Determine the (X, Y) coordinate at the center of the cell enclosing the given text.  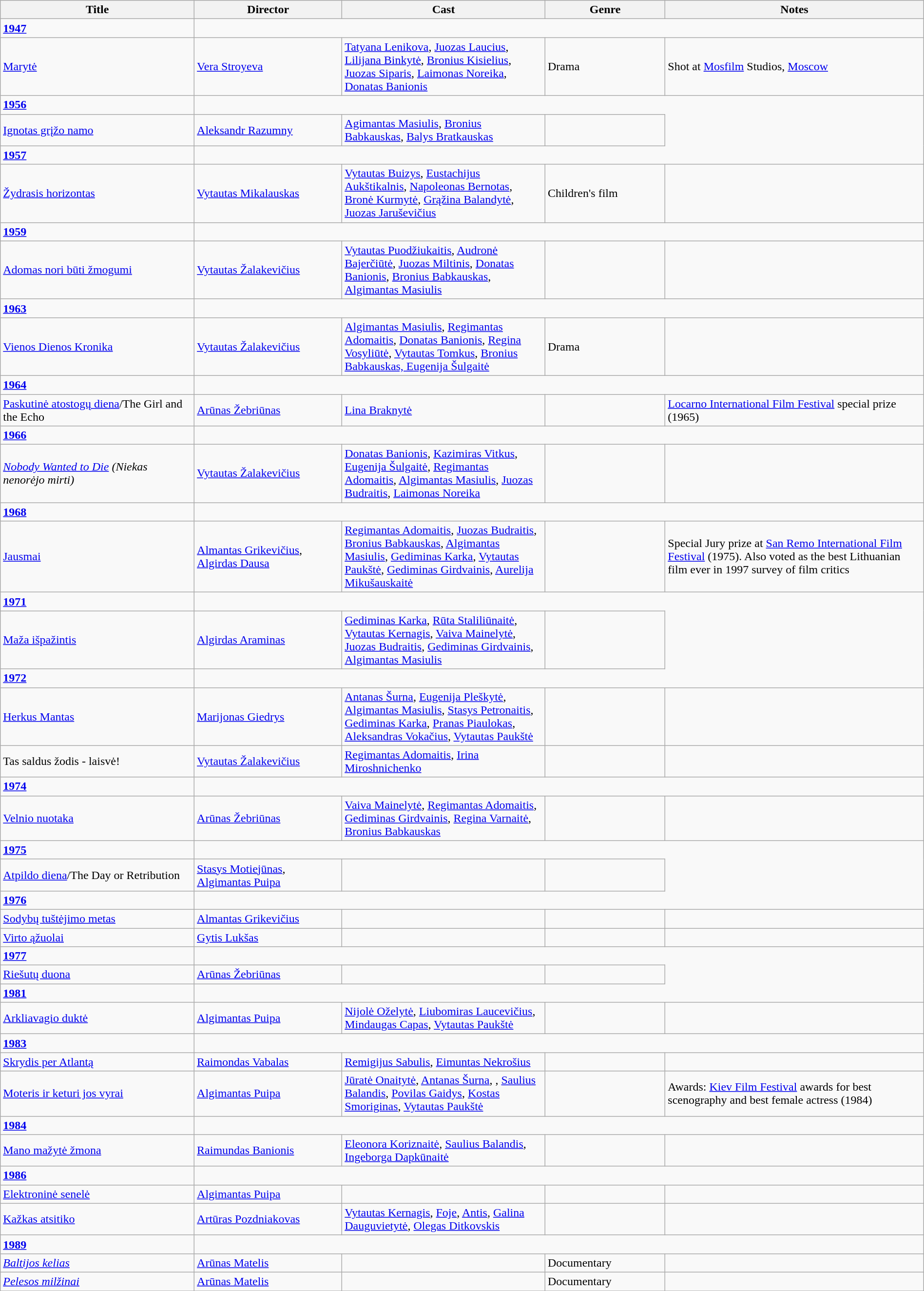
Herkus Mantas (97, 717)
Marijonas Giedrys (268, 717)
Velnio nuotaka (97, 818)
Jausmai (97, 557)
Children's film (605, 193)
Paskutinė atostogų diena/The Girl and the Echo (97, 410)
Nijolė Oželytė, Liubomiras Laucevičius, Mindaugas Capas, Vytautas Paukštė (443, 1018)
Ignotas grįžo namo (97, 130)
1957 (97, 155)
Baltijos kelias (97, 1263)
Special Jury prize at San Remo International Film Festival (1975). Also voted as the best Lithuanian film ever in 1997 survey of film critics (794, 557)
1983 (97, 1043)
Vytautas Mikalauskas (268, 193)
Marytė (97, 66)
1984 (97, 1125)
1959 (97, 232)
1963 (97, 308)
Kažkas atsitiko (97, 1219)
Arkliavagio duktė (97, 1018)
Pelesos milžinai (97, 1281)
Almantas Grikevičius, Algirdas Dausa (268, 557)
Mano mažytė žmona (97, 1151)
Agimantas Masiulis, Bronius Babkauskas, Balys Bratkauskas (443, 130)
1968 (97, 512)
Skrydis per Atlantą (97, 1062)
1977 (97, 956)
Antanas Šurna, Eugenija Pleškytė, Algimantas Masiulis, Stasys Petronaitis, Gediminas Karka, Pranas Piaulokas, Aleksandras Vokačius, Vytautas Paukštė (443, 717)
1989 (97, 1244)
Tas saldus žodis - laisvė! (97, 762)
Donatas Banionis, Kazimiras Vitkus, Eugenija Šulgaitė, Regimantas Adomaitis, Algimantas Masiulis, Juozas Budraitis, Laimonas Noreika (443, 474)
1974 (97, 786)
1956 (97, 105)
Cast (443, 10)
Aleksandr Razumny (268, 130)
Eleonora Koriznaitė, Saulius Balandis, Ingeborga Dapkūnaitė (443, 1151)
Gediminas Karka, Rūta Staliliūnaitė, Vytautas Kernagis, Vaiva Mainelytė, Juozas Budraitis, Gediminas Girdvainis, Algimantas Masiulis (443, 640)
Vienos Dienos Kronika (97, 346)
Tatyana Lenikova, Juozas Laucius, Lilijana Binkytė, Bronius Kisielius, Juozas Siparis, Laimonas Noreika, Donatas Banionis (443, 66)
Elektroninė senelė (97, 1194)
Shot at Mosfilm Studios, Moscow (794, 66)
Riešutų duona (97, 975)
Moteris ir keturi jos vyrai (97, 1094)
Maža išpažintis (97, 640)
Vaiva Mainelytė, Regimantas Adomaitis, Gediminas Girdvainis, Regina Varnaitė, Bronius Babkauskas (443, 818)
1975 (97, 850)
1976 (97, 900)
Nobody Wanted to Die (Niekas nenorėjo mirti) (97, 474)
Title (97, 10)
Virto ąžuolai (97, 938)
Vytautas Puodžiukaitis, Audronė Bajerčiūtė, Juozas Miltinis, Donatas Banionis, Bronius Babkauskas, Algimantas Masiulis (443, 270)
Jūratė Onaitytė, Antanas Šurna, , Saulius Balandis, Povilas Gaidys, Kostas Smoriginas, Vytautas Paukštė (443, 1094)
Director (268, 10)
Vytautas Buizys, Eustachijus Aukštikalnis, Napoleonas Bernotas, Bronė Kurmytė, Grąžina Balandytė, Juozas Jaruševičius (443, 193)
Algimantas Masiulis, Regimantas Adomaitis, Donatas Banionis, Regina Vosyliūtė, Vytautas Tomkus, Bronius Babkauskas, Eugenija Šulgaitė (443, 346)
Locarno International Film Festival special prize (1965) (794, 410)
1981 (97, 993)
Raimundas Banionis (268, 1151)
Genre (605, 10)
Artūras Pozdniakovas (268, 1219)
Adomas nori būti žmogumi (97, 270)
1966 (97, 435)
Vera Stroyeva (268, 66)
Vytautas Kernagis, Foje, Antis, Galina Dauguvietytė, Olegas Ditkovskis (443, 1219)
Notes (794, 10)
Remigijus Sabulis, Eimuntas Nekrošius (443, 1062)
1972 (97, 678)
Regimantas Adomaitis, Irina Miroshnichenko (443, 762)
Almantas Grikevičius (268, 919)
1947 (97, 28)
Stasys Motiejūnas, Algimantas Puipa (268, 875)
Gytis Lukšas (268, 938)
Sodybų tuštėjimo metas (97, 919)
Raimondas Vabalas (268, 1062)
Algirdas Araminas (268, 640)
Lina Braknytė (443, 410)
Awards: Kiev Film Festival awards for best scenography and best female actress (1984) (794, 1094)
1964 (97, 385)
1971 (97, 602)
Atpildo diena/The Day or Retribution (97, 875)
Žydrasis horizontas (97, 193)
1986 (97, 1175)
